Search for the cell housing the specified text and yield its [X, Y] center coordinate. 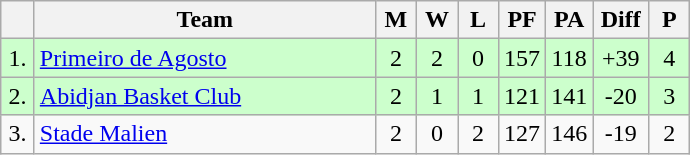
+39 [621, 58]
146 [570, 134]
157 [522, 58]
121 [522, 96]
1. [18, 58]
PA [570, 20]
-20 [621, 96]
Stade Malien [204, 134]
M [396, 20]
3. [18, 134]
-19 [621, 134]
PF [522, 20]
127 [522, 134]
Diff [621, 20]
Abidjan Basket Club [204, 96]
2. [18, 96]
118 [570, 58]
L [478, 20]
Primeiro de Agosto [204, 58]
Team [204, 20]
W [436, 20]
141 [570, 96]
3 [670, 96]
4 [670, 58]
P [670, 20]
